For the text-containing cell, return its midpoint in (x, y) coordinate format. 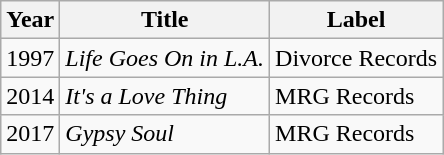
2014 (30, 96)
1997 (30, 58)
It's a Love Thing (165, 96)
Year (30, 20)
Life Goes On in L.A. (165, 58)
Label (356, 20)
Gypsy Soul (165, 134)
Title (165, 20)
Divorce Records (356, 58)
2017 (30, 134)
